Scan for the cell matching the given text and deliver its [x, y] coordinate at center. 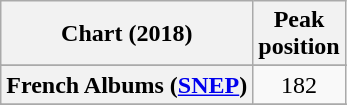
Chart (2018) [127, 34]
182 [299, 85]
Peak position [299, 34]
French Albums (SNEP) [127, 85]
